Return the [X, Y] coordinate for the center point of the cell that contains the specified text.  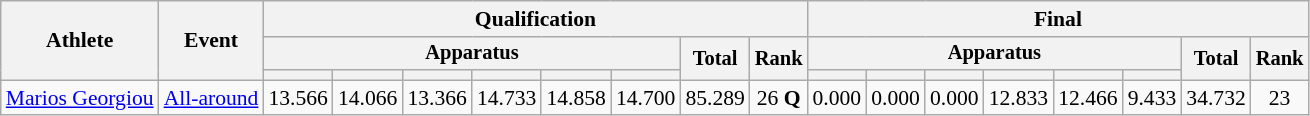
34.732 [1216, 98]
12.466 [1088, 98]
14.733 [506, 98]
Athlete [80, 40]
Qualification [535, 19]
14.858 [576, 98]
Marios Georgiou [80, 98]
9.433 [1152, 98]
12.833 [1018, 98]
13.566 [298, 98]
All-around [212, 98]
23 [1280, 98]
85.289 [714, 98]
Event [212, 40]
13.366 [436, 98]
26 Q [779, 98]
14.700 [646, 98]
14.066 [368, 98]
Final [1058, 19]
